Locate the cell with the specified text and output its [X, Y] center coordinate. 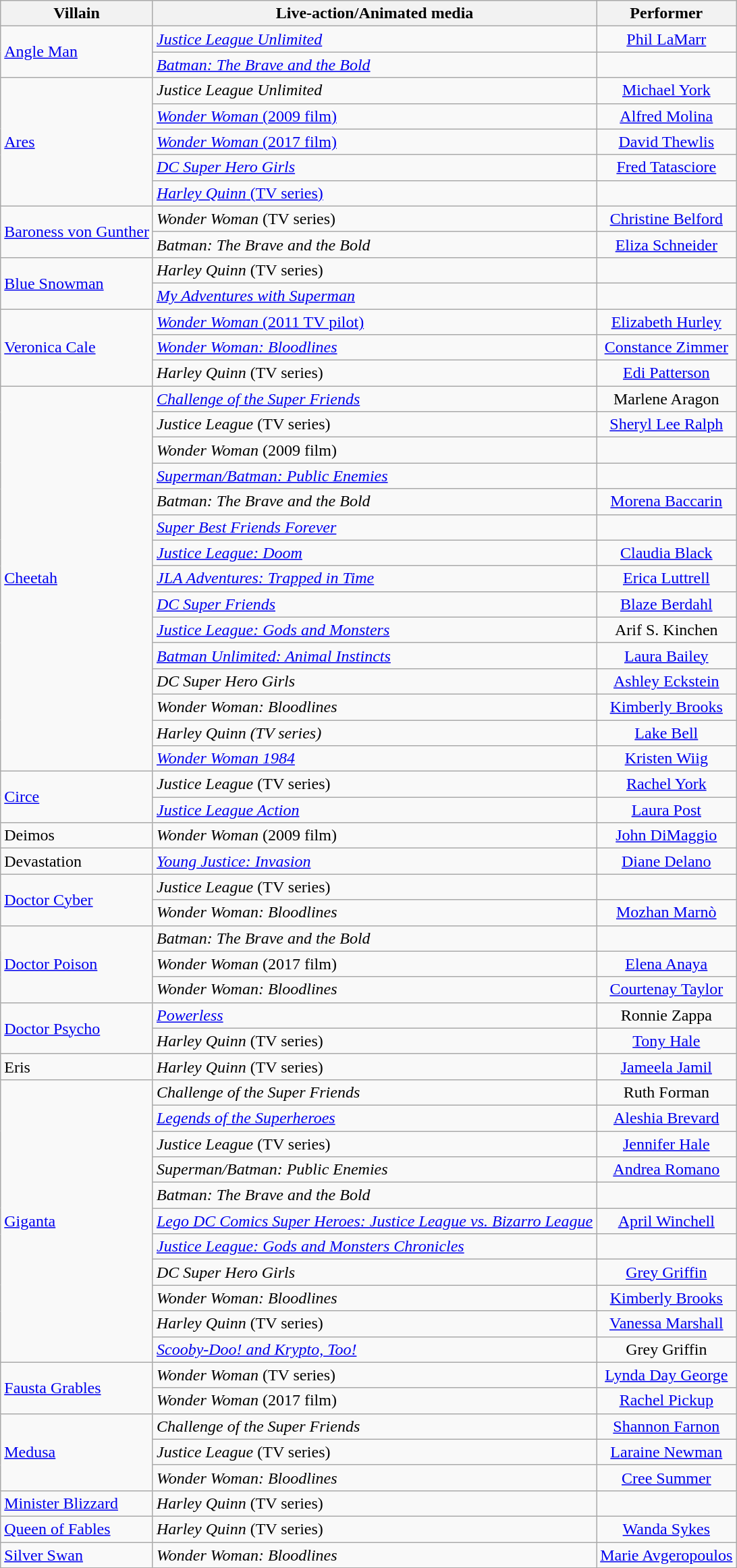
Wonder Woman 1984 [374, 759]
Eris [77, 1066]
Alfred Molina [667, 116]
Justice League: Doom [374, 553]
Justice League: Gods and Monsters Chronicles [374, 1247]
My Adventures with Superman [374, 296]
Veronica Cale [77, 348]
Edi Patterson [667, 373]
Devastation [77, 861]
Diane Delano [667, 861]
Marlene Aragon [667, 399]
Marie Avgeropoulos [667, 1555]
Queen of Fables [77, 1529]
Silver Swan [77, 1555]
Fausta Grables [77, 1388]
Villain [77, 13]
Rachel York [667, 784]
Scooby-Doo! and Krypto, Too! [374, 1349]
Claudia Black [667, 553]
Justice League Action [374, 810]
Ashley Eckstein [667, 681]
Giganta [77, 1220]
Angle Man [77, 52]
Medusa [77, 1452]
Ronnie Zappa [667, 1015]
Ares [77, 142]
Erica Luttrell [667, 578]
Phil LaMarr [667, 39]
Doctor Psycho [77, 1028]
Jennifer Hale [667, 1144]
Laura Post [667, 810]
Rachel Pickup [667, 1401]
Wanda Sykes [667, 1529]
Cree Summer [667, 1478]
Eliza Schneider [667, 244]
Christine Belford [667, 219]
Elena Anaya [667, 964]
Wonder Woman (2011 TV pilot) [374, 322]
Jameela Jamil [667, 1066]
Justice League: Gods and Monsters [374, 630]
Lynda Day George [667, 1375]
Laraine Newman [667, 1452]
Lego DC Comics Super Heroes: Justice League vs. Bizarro League [374, 1221]
Arif S. Kinchen [667, 630]
April Winchell [667, 1221]
Tony Hale [667, 1041]
Batman Unlimited: Animal Instincts [374, 655]
Legends of the Superheroes [374, 1118]
Constance Zimmer [667, 348]
Live-action/Animated media [374, 13]
DC Super Friends [374, 604]
Vanessa Marshall [667, 1324]
Blaze Berdahl [667, 604]
Powerless [374, 1015]
Baroness von Gunther [77, 232]
Lake Bell [667, 732]
Doctor Poison [77, 964]
David Thewlis [667, 142]
Circe [77, 797]
JLA Adventures: Trapped in Time [374, 578]
Minister Blizzard [77, 1503]
Doctor Cyber [77, 900]
Elizabeth Hurley [667, 322]
Morena Baccarin [667, 502]
Aleshia Brevard [667, 1118]
Deimos [77, 836]
Fred Tatasciore [667, 167]
Mozhan Marnò [667, 913]
Sheryl Lee Ralph [667, 425]
Michael York [667, 90]
Shannon Farnon [667, 1426]
Courtenay Taylor [667, 990]
Kristen Wiig [667, 759]
John DiMaggio [667, 836]
Blue Snowman [77, 283]
Laura Bailey [667, 655]
Super Best Friends Forever [374, 527]
Young Justice: Invasion [374, 861]
Cheetah [77, 579]
Performer [667, 13]
Andrea Romano [667, 1170]
Ruth Forman [667, 1092]
